Provide the [X, Y] coordinate of the cell's center where the given text is located.  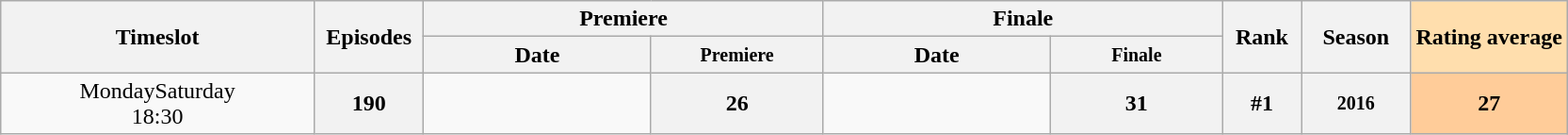
26 [736, 104]
Rating average [1489, 37]
Timeslot [158, 37]
190 [368, 104]
Episodes [368, 37]
#1 [1262, 104]
Season [1356, 37]
MondaySaturday18:30 [158, 104]
Rank [1262, 37]
2016 [1356, 104]
27 [1489, 104]
31 [1136, 104]
